From the cell containing the given text, extract its center point as [x, y] coordinate. 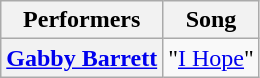
Gabby Barrett [82, 58]
Song [212, 20]
Performers [82, 20]
"I Hope" [212, 58]
